Search for the cell housing the specified text and yield its [x, y] center coordinate. 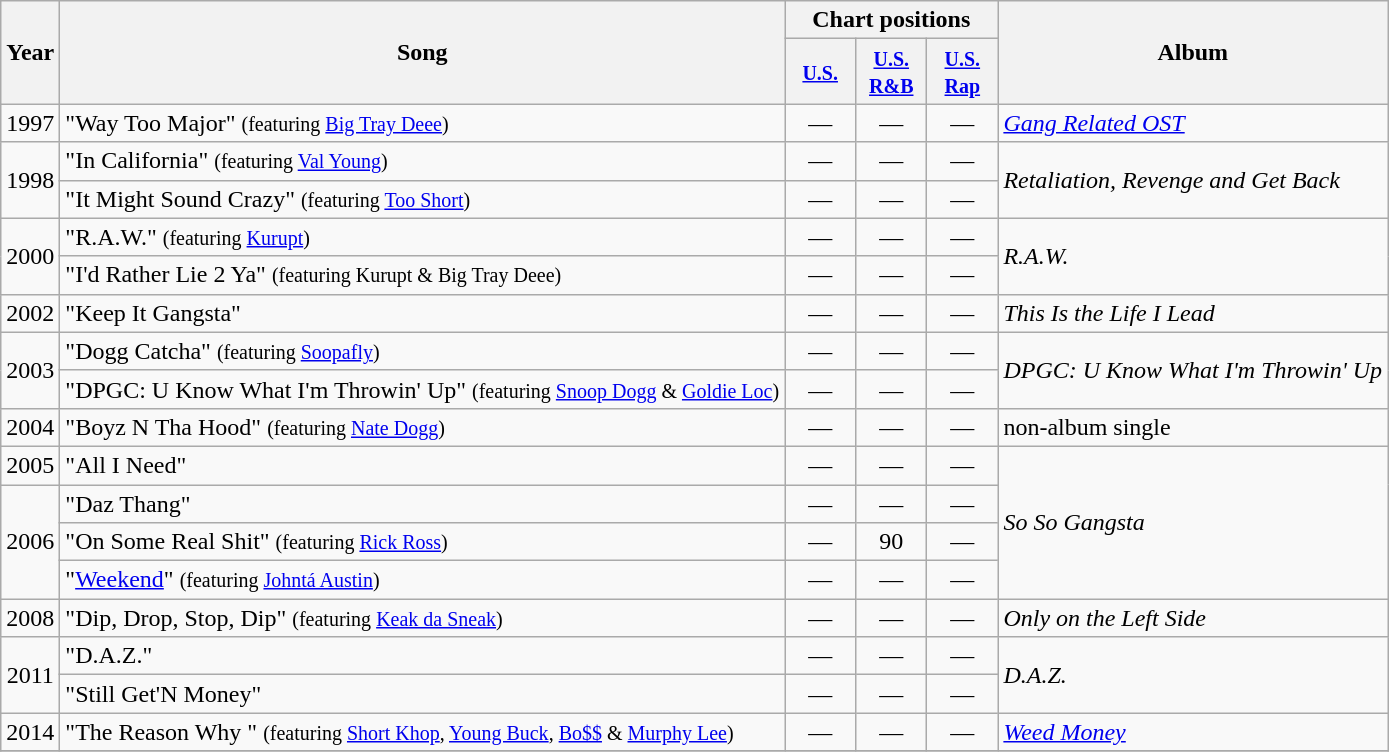
90 [892, 542]
"All I Need" [422, 465]
2006 [30, 541]
DPGC: U Know What I'm Throwin' Up [1193, 370]
"Keep It Gangsta" [422, 313]
2004 [30, 427]
2014 [30, 732]
2005 [30, 465]
U.S. [820, 72]
1998 [30, 180]
"In California" (featuring Val Young) [422, 161]
2011 [30, 675]
"The Reason Why " (featuring Short Khop, Young Buck, Bo$$ & Murphy Lee) [422, 732]
2008 [30, 618]
Album [1193, 52]
"Dogg Catcha" (featuring Soopafly) [422, 351]
"R.A.W." (featuring Kurupt) [422, 237]
U.S. Rap [962, 72]
So So Gangsta [1193, 522]
1997 [30, 123]
2003 [30, 370]
This Is the Life I Lead [1193, 313]
Year [30, 52]
R.A.W. [1193, 256]
"Still Get'N Money" [422, 694]
"Daz Thang" [422, 503]
"D.A.Z." [422, 656]
U.S. R&B [892, 72]
Gang Related OST [1193, 123]
2000 [30, 256]
"I'd Rather Lie 2 Ya" (featuring Kurupt & Big Tray Deee) [422, 275]
Chart positions [892, 20]
"Way Too Major" (featuring Big Tray Deee) [422, 123]
non-album single [1193, 427]
"Dip, Drop, Stop, Dip" (featuring Keak da Sneak) [422, 618]
Song [422, 52]
"Weekend" (featuring Johntá Austin) [422, 580]
"Boyz N Tha Hood" (featuring Nate Dogg) [422, 427]
"On Some Real Shit" (featuring Rick Ross) [422, 542]
2002 [30, 313]
"It Might Sound Crazy" (featuring Too Short) [422, 199]
D.A.Z. [1193, 675]
Only on the Left Side [1193, 618]
Weed Money [1193, 732]
Retaliation, Revenge and Get Back [1193, 180]
"DPGC: U Know What I'm Throwin' Up" (featuring Snoop Dogg & Goldie Loc) [422, 389]
